From the cell containing the given text, extract its center point as [x, y] coordinate. 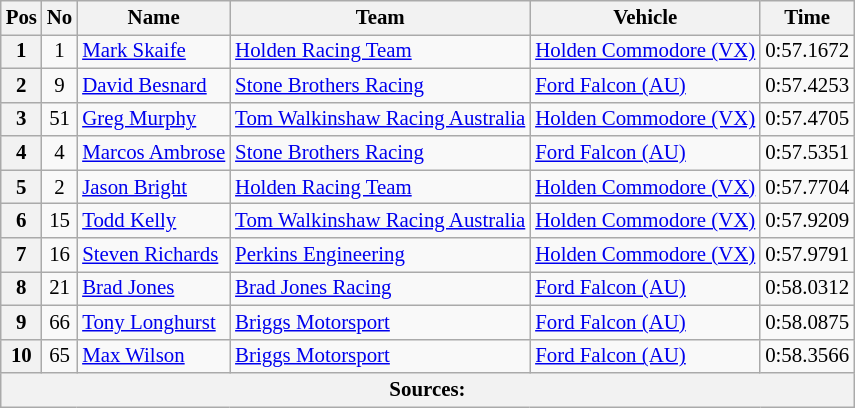
David Besnard [154, 85]
Time [807, 18]
Mark Skaife [154, 51]
0:58.0875 [807, 322]
7 [22, 255]
15 [60, 221]
Brad Jones [154, 288]
No [60, 18]
0:58.3566 [807, 356]
0:57.5351 [807, 153]
Tony Longhurst [154, 322]
0:57.7704 [807, 187]
Steven Richards [154, 255]
Max Wilson [154, 356]
0:57.9209 [807, 221]
65 [60, 356]
0:57.9791 [807, 255]
Todd Kelly [154, 221]
21 [60, 288]
Marcos Ambrose [154, 153]
10 [22, 356]
51 [60, 119]
5 [22, 187]
16 [60, 255]
0:57.1672 [807, 51]
Greg Murphy [154, 119]
Perkins Engineering [380, 255]
66 [60, 322]
3 [22, 119]
Team [380, 18]
0:57.4253 [807, 85]
0:57.4705 [807, 119]
0:58.0312 [807, 288]
Brad Jones Racing [380, 288]
Jason Bright [154, 187]
Name [154, 18]
Pos [22, 18]
6 [22, 221]
Sources: [428, 390]
Vehicle [645, 18]
8 [22, 288]
